Provide the (X, Y) coordinate of the cell's center where the given text is located.  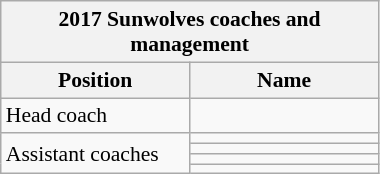
Assistant coaches (96, 154)
Position (96, 80)
Name (284, 80)
Head coach (96, 116)
2017 Sunwolves coaches and management (190, 32)
